Detect which cell encompasses the target text, then output its [x, y] center coordinate. 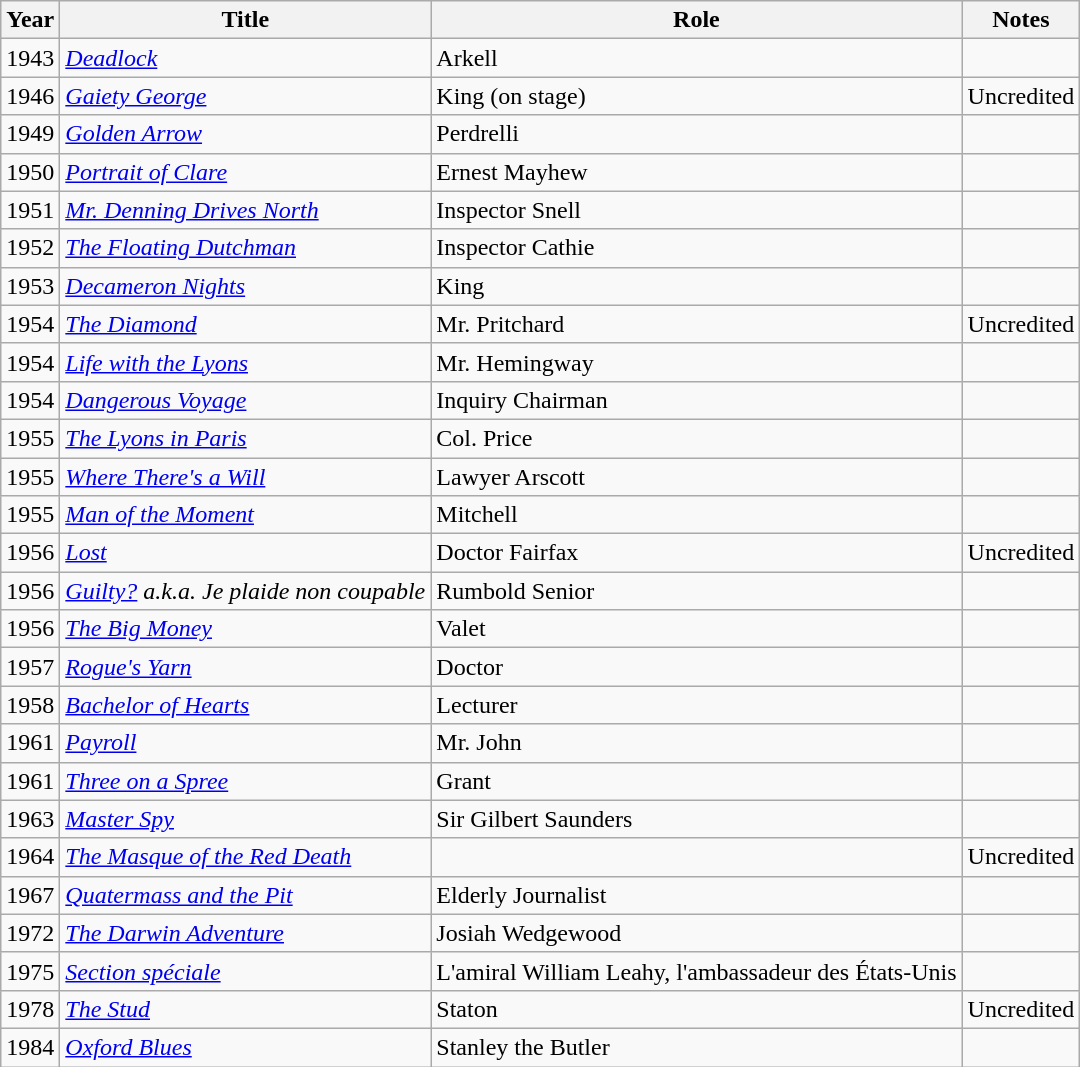
Mitchell [696, 515]
King [696, 286]
Rumbold Senior [696, 591]
Staton [696, 1009]
Grant [696, 781]
Ernest Mayhew [696, 172]
1946 [30, 96]
Rogue's Yarn [246, 667]
Valet [696, 629]
Year [30, 20]
Three on a Spree [246, 781]
The Diamond [246, 324]
Decameron Nights [246, 286]
Lecturer [696, 705]
Man of the Moment [246, 515]
1964 [30, 857]
Josiah Wedgewood [696, 933]
1952 [30, 248]
1975 [30, 971]
Mr. Hemingway [696, 362]
Perdrelli [696, 134]
Inspector Cathie [696, 248]
Master Spy [246, 819]
Gaiety George [246, 96]
1953 [30, 286]
Bachelor of Hearts [246, 705]
1958 [30, 705]
The Masque of the Red Death [246, 857]
1943 [30, 58]
L'amiral William Leahy, l'ambassadeur des États-Unis [696, 971]
Title [246, 20]
1949 [30, 134]
1978 [30, 1009]
1957 [30, 667]
Notes [1021, 20]
The Stud [246, 1009]
Inquiry Chairman [696, 400]
Arkell [696, 58]
The Lyons in Paris [246, 438]
Quatermass and the Pit [246, 895]
Deadlock [246, 58]
1950 [30, 172]
The Big Money [246, 629]
Sir Gilbert Saunders [696, 819]
1951 [30, 210]
1984 [30, 1047]
Oxford Blues [246, 1047]
The Darwin Adventure [246, 933]
Elderly Journalist [696, 895]
Col. Price [696, 438]
Mr. Denning Drives North [246, 210]
The Floating Dutchman [246, 248]
Life with the Lyons [246, 362]
Stanley the Butler [696, 1047]
Doctor Fairfax [696, 553]
Guilty? a.k.a. Je plaide non coupable [246, 591]
1967 [30, 895]
Mr. John [696, 743]
Section spéciale [246, 971]
Payroll [246, 743]
Doctor [696, 667]
Lawyer Arscott [696, 477]
1972 [30, 933]
Dangerous Voyage [246, 400]
King (on stage) [696, 96]
Inspector Snell [696, 210]
Portrait of Clare [246, 172]
1963 [30, 819]
Mr. Pritchard [696, 324]
Where There's a Will [246, 477]
Role [696, 20]
Golden Arrow [246, 134]
Lost [246, 553]
